From the cell containing the given text, extract its center point as (X, Y) coordinate. 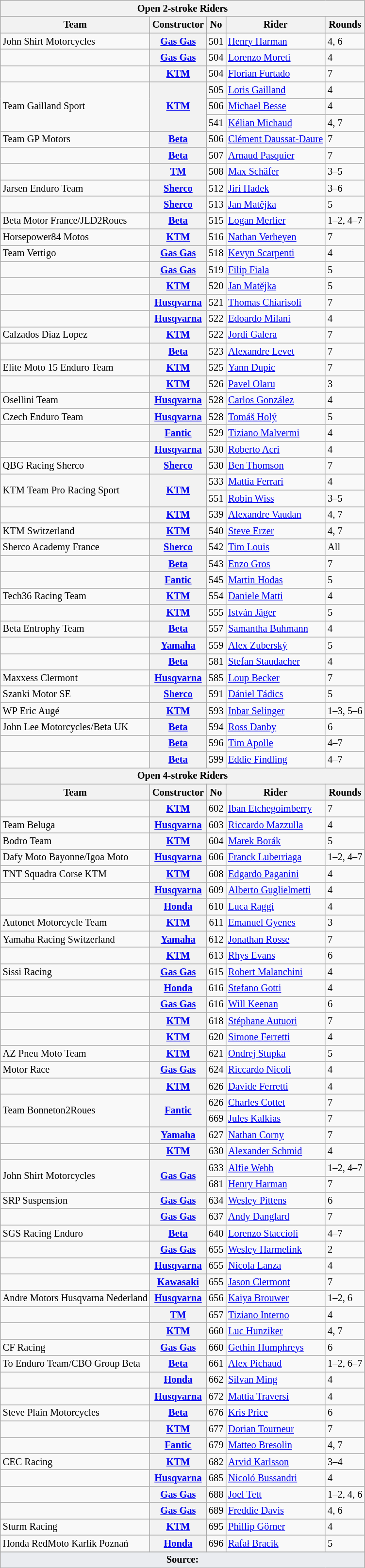
Thomas Chiarisoli (276, 302)
Alex Zuberský (276, 645)
Wesley Harmelink (276, 1249)
Florian Furtado (276, 74)
John Lee Motorcycles/Beta UK (75, 727)
Silvan Ming (276, 1380)
All (345, 547)
627 (216, 1135)
Joel Tett (276, 1494)
Max Schäfer (276, 172)
551 (216, 498)
Loup Becker (276, 678)
610 (216, 906)
Nathan Verheyen (276, 237)
Jordi Galera (276, 335)
Steve Erzer (276, 531)
518 (216, 253)
Jonathan Rosse (276, 939)
Stefan Staudacher (276, 662)
662 (216, 1380)
599 (216, 760)
Sissi Racing (75, 972)
Kélian Michaud (276, 123)
Yamaha Racing Switzerland (75, 939)
Gethin Humphreys (276, 1347)
Elite Moto 15 Enduro Team (75, 368)
533 (216, 482)
Calzados Diaz Lopez (75, 335)
677 (216, 1429)
Martin Hodas (276, 580)
515 (216, 221)
3–6 (345, 188)
CEC Racing (75, 1462)
Team Bonneton2Roues (75, 1110)
Edgardo Paganini (276, 874)
Dorian Tourneur (276, 1429)
Tim Apolle (276, 743)
679 (216, 1445)
Loris Gailland (276, 90)
Andy Danglard (276, 1217)
Kaiya Brouwer (276, 1298)
Arvid Karlsson (276, 1462)
Horsepower84 Motos (75, 237)
Riccardo Mazzulla (276, 825)
Phillip Görner (276, 1527)
2 (345, 1249)
TNT Squadra Corse KTM (75, 874)
559 (216, 645)
Tomáš Holý (276, 417)
685 (216, 1478)
Lorenzo Moreti (276, 57)
696 (216, 1543)
Alexander Schmid (276, 1151)
621 (216, 1053)
Stefano Gotti (276, 988)
1–2, 6 (345, 1298)
Osellini Team (75, 400)
Davide Ferretti (276, 1086)
523 (216, 351)
Andre Motors Husqvarna Nederland (75, 1298)
Ross Danby (276, 727)
Kevyn Scarpenti (276, 253)
Luc Hunziker (276, 1331)
1–3, 5–6 (345, 711)
620 (216, 1037)
Autonet Motorcycle Team (75, 923)
640 (216, 1233)
Simone Ferretti (276, 1037)
Team Vertigo (75, 253)
656 (216, 1298)
594 (216, 727)
Samantha Buhmann (276, 629)
591 (216, 694)
609 (216, 890)
Sherco Academy France (75, 547)
Maxxess Clermont (75, 678)
Team GP Motors (75, 139)
604 (216, 841)
Jiri Hadek (276, 188)
633 (216, 1168)
Robert Malanchini (276, 972)
618 (216, 1021)
539 (216, 515)
Enzo Gros (276, 564)
634 (216, 1200)
KTM Team Pro Racing Sport (75, 490)
Nicoló Bussandri (276, 1478)
Pavel Olaru (276, 384)
608 (216, 874)
682 (216, 1462)
Sturm Racing (75, 1527)
3–4 (345, 1462)
Alfie Webb (276, 1168)
Rafał Bracik (276, 1543)
688 (216, 1494)
Clément Daussat-Daure (276, 139)
593 (216, 711)
630 (216, 1151)
Ben Thomson (276, 466)
Szanki Motor SE (75, 694)
Jules Kalkias (276, 1119)
521 (216, 302)
Nathan Corny (276, 1135)
513 (216, 204)
AZ Pneu Moto Team (75, 1053)
Daniele Matti (276, 596)
681 (216, 1184)
Team Gailland Sport (75, 107)
529 (216, 433)
Honda RedMoto Karlik Poznań (75, 1543)
Alexandre Levet (276, 351)
Charles Cottet (276, 1102)
507 (216, 155)
606 (216, 857)
611 (216, 923)
501 (216, 41)
689 (216, 1511)
661 (216, 1364)
Dafy Moto Bayonne/Igoa Moto (75, 857)
Kris Price (276, 1413)
Marek Borák (276, 841)
Stéphane Autuori (276, 1021)
Emanuel Gyenes (276, 923)
Eddie Findling (276, 760)
508 (216, 172)
555 (216, 613)
Mattia Traversi (276, 1396)
637 (216, 1217)
Will Keenan (276, 1004)
Wesley Pittens (276, 1200)
585 (216, 678)
Iban Etchegoimberry (276, 809)
Roberto Acri (276, 449)
To Enduro Team/CBO Group Beta (75, 1364)
Jarsen Enduro Team (75, 188)
615 (216, 972)
Nicola Lanza (276, 1266)
QBG Racing Sherco (75, 466)
Beta Motor France/JLD2Roues (75, 221)
SRP Suspension (75, 1200)
WP Eric Augé (75, 711)
624 (216, 1070)
669 (216, 1119)
540 (216, 531)
KTM Switzerland (75, 531)
Open 4-stroke Riders (182, 776)
596 (216, 743)
Logan Merlier (276, 221)
István Jäger (276, 613)
505 (216, 90)
525 (216, 368)
Czech Enduro Team (75, 417)
554 (216, 596)
Jason Clermont (276, 1282)
Tiziano Malvermi (276, 433)
Yann Dupic (276, 368)
Edoardo Milani (276, 319)
Motor Race (75, 1070)
672 (216, 1396)
542 (216, 547)
Freddie Davis (276, 1511)
Open 2-stroke Riders (182, 8)
1–2, 4, 6 (345, 1494)
519 (216, 270)
516 (216, 237)
Alexandre Vaudan (276, 515)
Steve Plain Motorcycles (75, 1413)
602 (216, 809)
Lorenzo Staccioli (276, 1233)
Alberto Guglielmetti (276, 890)
676 (216, 1413)
Rhys Evans (276, 955)
Matteo Bresolin (276, 1445)
SGS Racing Enduro (75, 1233)
Beta Entrophy Team (75, 629)
Alex Pichaud (276, 1364)
520 (216, 286)
657 (216, 1315)
Michael Besse (276, 106)
603 (216, 825)
CF Racing (75, 1347)
Mattia Ferrari (276, 482)
613 (216, 955)
1–2, 6–7 (345, 1364)
Team Beluga (75, 825)
541 (216, 123)
Filip Fiala (276, 270)
Riccardo Nicoli (276, 1070)
Carlos González (276, 400)
Source: (182, 1560)
543 (216, 564)
Tim Louis (276, 547)
526 (216, 384)
695 (216, 1527)
Ondrej Stupka (276, 1053)
Arnaud Pasquier (276, 155)
512 (216, 188)
Inbar Selinger (276, 711)
581 (216, 662)
Robin Wiss (276, 498)
Kawasaki (178, 1282)
545 (216, 580)
Bodro Team (75, 841)
Franck Luberriaga (276, 857)
557 (216, 629)
Tech36 Racing Team (75, 596)
Tiziano Interno (276, 1315)
Luca Raggi (276, 906)
Dániel Tádics (276, 694)
612 (216, 939)
